For the text-containing cell, return its midpoint in [x, y] coordinate format. 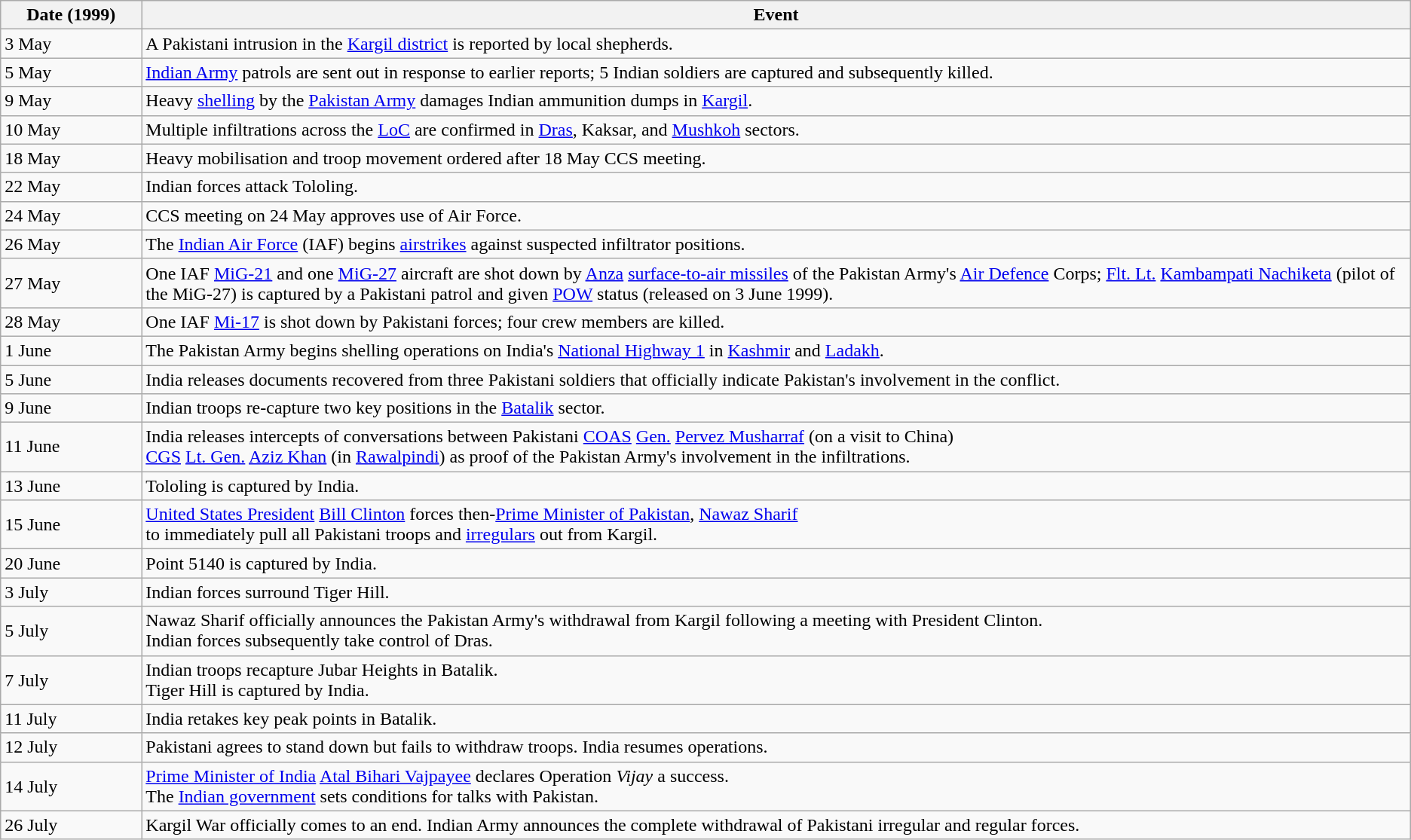
Tololing is captured by India. [776, 486]
24 May [71, 215]
28 May [71, 322]
12 July [71, 747]
Indian forces attack Tololing. [776, 187]
5 May [71, 72]
18 May [71, 158]
22 May [71, 187]
Point 5140 is captured by India. [776, 564]
3 May [71, 44]
Heavy mobilisation and troop movement ordered after 18 May CCS meeting. [776, 158]
26 July [71, 825]
26 May [71, 244]
5 June [71, 379]
20 June [71, 564]
Event [776, 15]
10 May [71, 130]
One IAF Mi-17 is shot down by Pakistani forces; four crew members are killed. [776, 322]
Pakistani agrees to stand down but fails to withdraw troops. India resumes operations. [776, 747]
Kargil War officially comes to an end. Indian Army announces the complete withdrawal of Pakistani irregular and regular forces. [776, 825]
Indian troops re-capture two key positions in the Batalik sector. [776, 408]
9 June [71, 408]
Indian Army patrols are sent out in response to earlier reports; 5 Indian soldiers are captured and subsequently killed. [776, 72]
13 June [71, 486]
A Pakistani intrusion in the Kargil district is reported by local shepherds. [776, 44]
Indian troops recapture Jubar Heights in Batalik.Tiger Hill is captured by India. [776, 680]
Multiple infiltrations across the LoC are confirmed in Dras, Kaksar, and Mushkoh sectors. [776, 130]
11 July [71, 719]
The Indian Air Force (IAF) begins airstrikes against suspected infiltrator positions. [776, 244]
11 June [71, 447]
India releases documents recovered from three Pakistani soldiers that officially indicate Pakistan's involvement in the conflict. [776, 379]
Date (1999) [71, 15]
14 July [71, 787]
1 June [71, 350]
CCS meeting on 24 May approves use of Air Force. [776, 215]
5 July [71, 631]
Prime Minister of India Atal Bihari Vajpayee declares Operation Vijay a success.The Indian government sets conditions for talks with Pakistan. [776, 787]
3 July [71, 592]
Indian forces surround Tiger Hill. [776, 592]
15 June [71, 524]
27 May [71, 283]
India retakes key peak points in Batalik. [776, 719]
7 July [71, 680]
Heavy shelling by the Pakistan Army damages Indian ammunition dumps in Kargil. [776, 101]
The Pakistan Army begins shelling operations on India's National Highway 1 in Kashmir and Ladakh. [776, 350]
9 May [71, 101]
